Extract the [x, y] coordinate from the center of the cell holding the provided text.  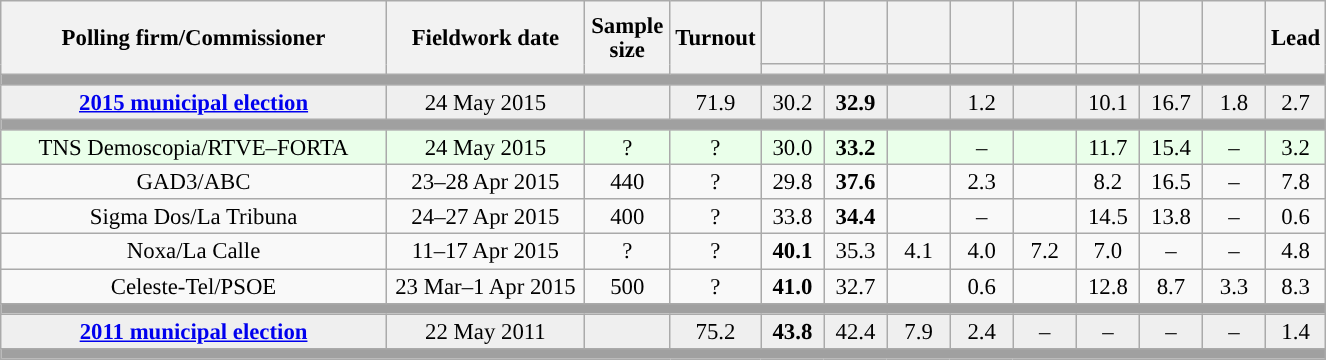
7.0 [1108, 252]
32.9 [856, 102]
22 May 2011 [485, 332]
32.7 [856, 286]
14.5 [1108, 218]
34.4 [856, 218]
24–27 Apr 2015 [485, 218]
Sigma Dos/La Tribuna [194, 218]
2.4 [982, 332]
Celeste-Tel/PSOE [194, 286]
41.0 [792, 286]
4.0 [982, 252]
1.2 [982, 102]
Sample size [627, 38]
TNS Demoscopia/RTVE–FORTA [194, 148]
40.1 [792, 252]
Turnout [716, 38]
13.8 [1170, 218]
30.0 [792, 148]
37.6 [856, 182]
16.5 [1170, 182]
2011 municipal election [194, 332]
Fieldwork date [485, 38]
Noxa/La Calle [194, 252]
42.4 [856, 332]
29.8 [792, 182]
11–17 Apr 2015 [485, 252]
4.8 [1296, 252]
23 Mar–1 Apr 2015 [485, 286]
1.8 [1234, 102]
7.8 [1296, 182]
2.3 [982, 182]
16.7 [1170, 102]
35.3 [856, 252]
33.8 [792, 218]
440 [627, 182]
Polling firm/Commissioner [194, 38]
7.9 [918, 332]
8.7 [1170, 286]
1.4 [1296, 332]
500 [627, 286]
43.8 [792, 332]
4.1 [918, 252]
33.2 [856, 148]
15.4 [1170, 148]
8.2 [1108, 182]
3.2 [1296, 148]
7.2 [1044, 252]
3.3 [1234, 286]
12.8 [1108, 286]
11.7 [1108, 148]
71.9 [716, 102]
2015 municipal election [194, 102]
8.3 [1296, 286]
23–28 Apr 2015 [485, 182]
2.7 [1296, 102]
400 [627, 218]
10.1 [1108, 102]
30.2 [792, 102]
75.2 [716, 332]
GAD3/ABC [194, 182]
Lead [1296, 38]
